Pinpoint the cell where the given text exists, returning its (x, y) midpoint coordinate. 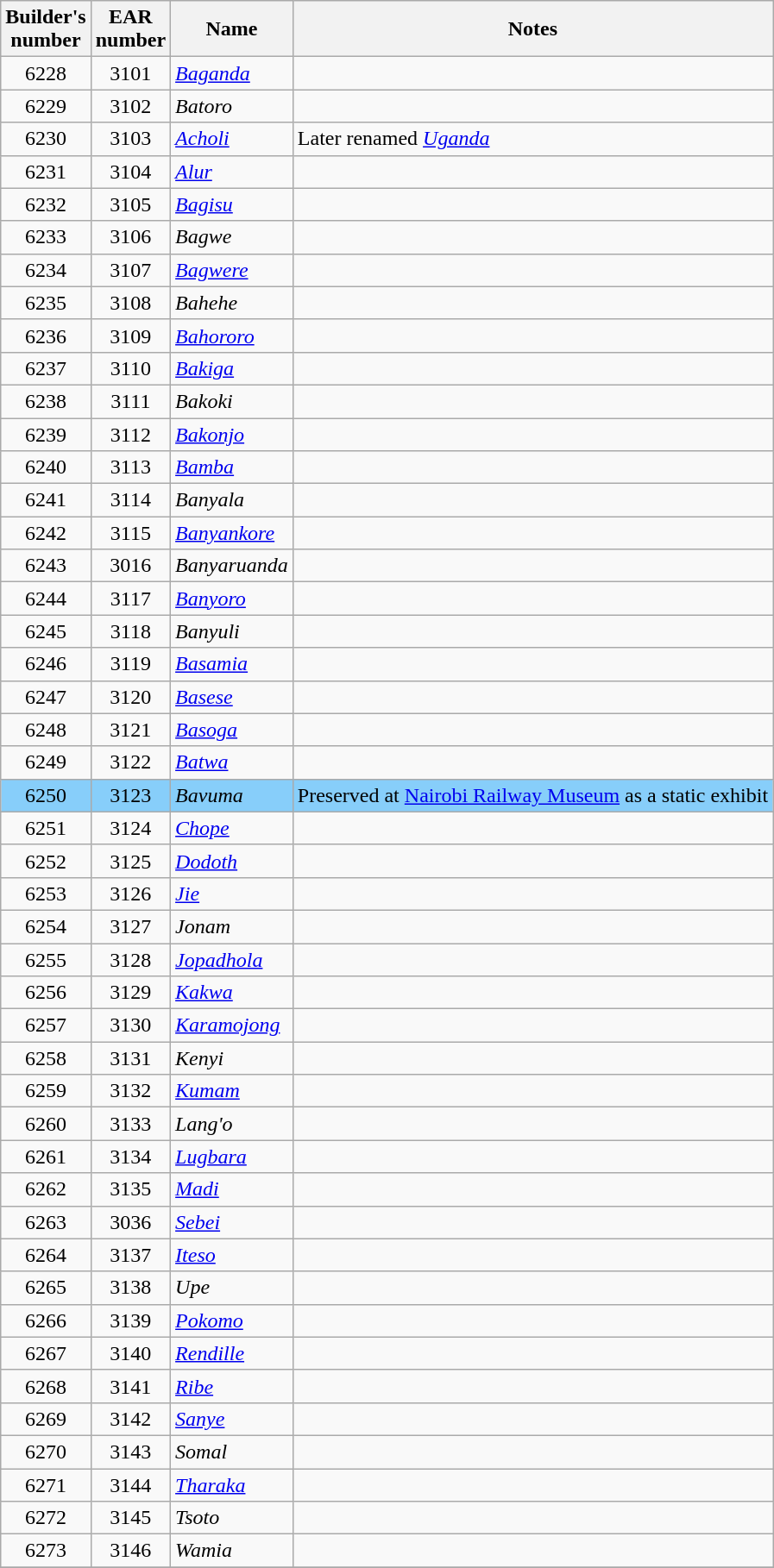
3101 (130, 73)
3146 (130, 1551)
Preserved at Nairobi Railway Museum as a static exhibit (532, 795)
3140 (130, 1353)
3106 (130, 237)
3130 (130, 1025)
3131 (130, 1058)
6231 (46, 172)
Jopadhola (232, 960)
Bakoki (232, 401)
Lugbara (232, 1157)
3143 (130, 1452)
Lang'o (232, 1124)
Banyankore (232, 533)
6258 (46, 1058)
6246 (46, 664)
Bamba (232, 467)
Bagwe (232, 237)
Basamia (232, 664)
6261 (46, 1157)
Jonam (232, 926)
6257 (46, 1025)
3135 (130, 1189)
3132 (130, 1091)
Alur (232, 172)
3118 (130, 631)
Tsoto (232, 1518)
3125 (130, 861)
3137 (130, 1255)
6239 (46, 434)
Tharaka (232, 1484)
6232 (46, 204)
3107 (130, 270)
6254 (46, 926)
6235 (46, 303)
Batwa (232, 762)
3103 (130, 139)
Bahehe (232, 303)
3102 (130, 106)
6270 (46, 1452)
6267 (46, 1353)
3114 (130, 500)
Name (232, 29)
3109 (130, 336)
Kumam (232, 1091)
3129 (130, 993)
Upe (232, 1288)
3117 (130, 599)
3123 (130, 795)
Karamojong (232, 1025)
3126 (130, 894)
Bakonjo (232, 434)
6242 (46, 533)
Somal (232, 1452)
3134 (130, 1157)
6244 (46, 599)
6249 (46, 762)
6273 (46, 1551)
Bahororo (232, 336)
3115 (130, 533)
3138 (130, 1288)
3145 (130, 1518)
Builder'snumber (46, 29)
6247 (46, 697)
Later renamed Uganda (532, 139)
Jie (232, 894)
6262 (46, 1189)
3133 (130, 1124)
6268 (46, 1386)
6260 (46, 1124)
Wamia (232, 1551)
Bagwere (232, 270)
3127 (130, 926)
Banyaruanda (232, 566)
Bagisu (232, 204)
6264 (46, 1255)
6243 (46, 566)
6269 (46, 1419)
Ribe (232, 1386)
Sebei (232, 1222)
3111 (130, 401)
Bavuma (232, 795)
3144 (130, 1484)
6251 (46, 828)
Iteso (232, 1255)
3121 (130, 730)
6234 (46, 270)
3142 (130, 1419)
Chope (232, 828)
3110 (130, 368)
Rendille (232, 1353)
3122 (130, 762)
6229 (46, 106)
Banyala (232, 500)
3139 (130, 1320)
Batoro (232, 106)
Kakwa (232, 993)
3036 (130, 1222)
6233 (46, 237)
6228 (46, 73)
6241 (46, 500)
3141 (130, 1386)
6253 (46, 894)
6240 (46, 467)
Notes (532, 29)
Kenyi (232, 1058)
3120 (130, 697)
6237 (46, 368)
EARnumber (130, 29)
Banyoro (232, 599)
6272 (46, 1518)
6238 (46, 401)
3119 (130, 664)
Bakiga (232, 368)
6245 (46, 631)
6259 (46, 1091)
Pokomo (232, 1320)
3108 (130, 303)
6256 (46, 993)
3112 (130, 434)
6236 (46, 336)
6263 (46, 1222)
3104 (130, 172)
Baganda (232, 73)
3105 (130, 204)
Basoga (232, 730)
3128 (130, 960)
6248 (46, 730)
6252 (46, 861)
Acholi (232, 139)
6265 (46, 1288)
Sanye (232, 1419)
6250 (46, 795)
6271 (46, 1484)
3016 (130, 566)
6266 (46, 1320)
3113 (130, 467)
Dodoth (232, 861)
6230 (46, 139)
Madi (232, 1189)
Banyuli (232, 631)
Basese (232, 697)
3124 (130, 828)
6255 (46, 960)
